Provide the [x, y] coordinate of the cell's center where the given text is located.  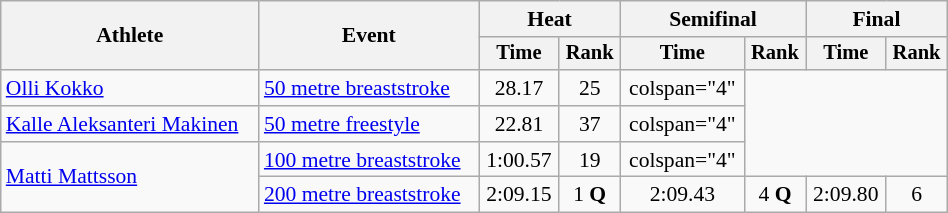
Event [369, 36]
50 metre freestyle [369, 124]
2:09.15 [519, 195]
25 [590, 88]
2:09.43 [682, 195]
6 [916, 195]
Kalle Aleksanteri Makinen [130, 124]
100 metre breaststroke [369, 160]
2:09.80 [846, 195]
22.81 [519, 124]
Final [877, 19]
200 metre breaststroke [369, 195]
37 [590, 124]
Athlete [130, 36]
50 metre breaststroke [369, 88]
Olli Kokko [130, 88]
19 [590, 160]
Semifinal [712, 19]
Matti Mattsson [130, 178]
28.17 [519, 88]
1:00.57 [519, 160]
Heat [550, 19]
4 Q [774, 195]
1 Q [590, 195]
